Locate the cell with the specified text and output its [X, Y] center coordinate. 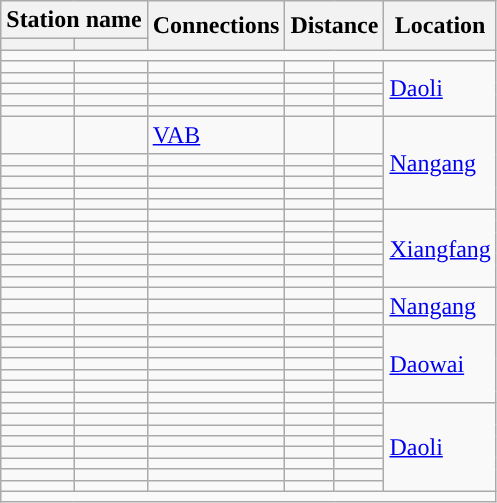
Distance [334, 26]
Location [440, 26]
Daowai [440, 364]
Xiangfang [440, 248]
VAB [216, 135]
Station name [74, 20]
Connections [216, 26]
